Find where the given text appears and provide that cell's center as (x, y) coordinate. 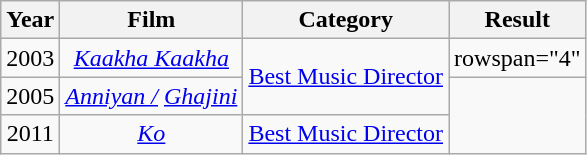
Film (152, 20)
Anniyan / Ghajini (152, 96)
Result (518, 20)
2005 (30, 96)
Kaakha Kaakha (152, 58)
2011 (30, 134)
Year (30, 20)
rowspan="4" (518, 58)
Category (346, 20)
Ko (152, 134)
2003 (30, 58)
